Scan for the cell matching the given text and deliver its [X, Y] coordinate at center. 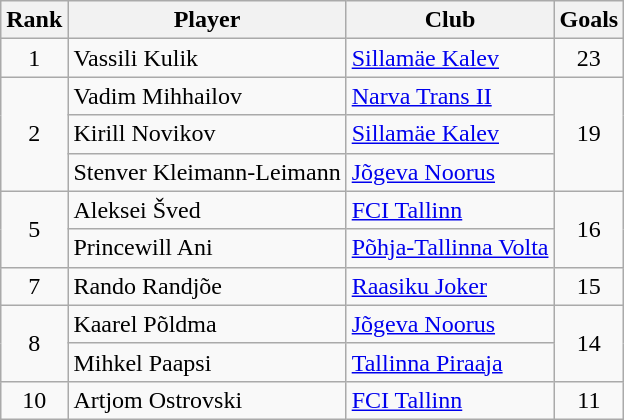
Kirill Novikov [207, 134]
Rank [34, 20]
Goals [589, 20]
7 [34, 286]
15 [589, 286]
Rando Randjõe [207, 286]
Artjom Ostrovski [207, 400]
Tallinna Piraaja [450, 362]
Raasiku Joker [450, 286]
Club [450, 20]
2 [34, 134]
Princewill Ani [207, 248]
Vassili Kulik [207, 58]
Stenver Kleimann-Leimann [207, 172]
Player [207, 20]
Aleksei Šved [207, 210]
1 [34, 58]
10 [34, 400]
8 [34, 343]
14 [589, 343]
16 [589, 229]
5 [34, 229]
Mihkel Paapsi [207, 362]
Kaarel Põldma [207, 324]
23 [589, 58]
Põhja-Tallinna Volta [450, 248]
Narva Trans II [450, 96]
11 [589, 400]
Vadim Mihhailov [207, 96]
19 [589, 134]
